Pinpoint the cell where the given text exists, returning its [x, y] midpoint coordinate. 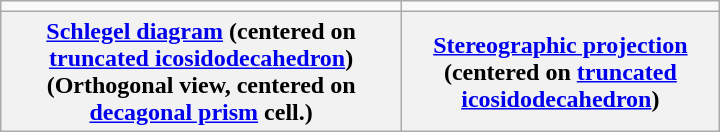
Stereographic projection(centered on truncated icosidodecahedron) [560, 72]
Schlegel diagram (centered on truncated icosidodecahedron)(Orthogonal view, centered on decagonal prism cell.) [202, 72]
